Pinpoint the cell where the given text exists, returning its (X, Y) midpoint coordinate. 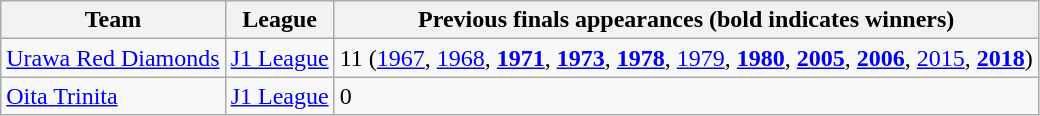
Urawa Red Diamonds (113, 58)
League (280, 20)
11 (1967, 1968, 1971, 1973, 1978, 1979, 1980, 2005, 2006, 2015, 2018) (686, 58)
Oita Trinita (113, 96)
Previous finals appearances (bold indicates winners) (686, 20)
0 (686, 96)
Team (113, 20)
